Output the (x, y) coordinate of the center of the cell containing the given text.  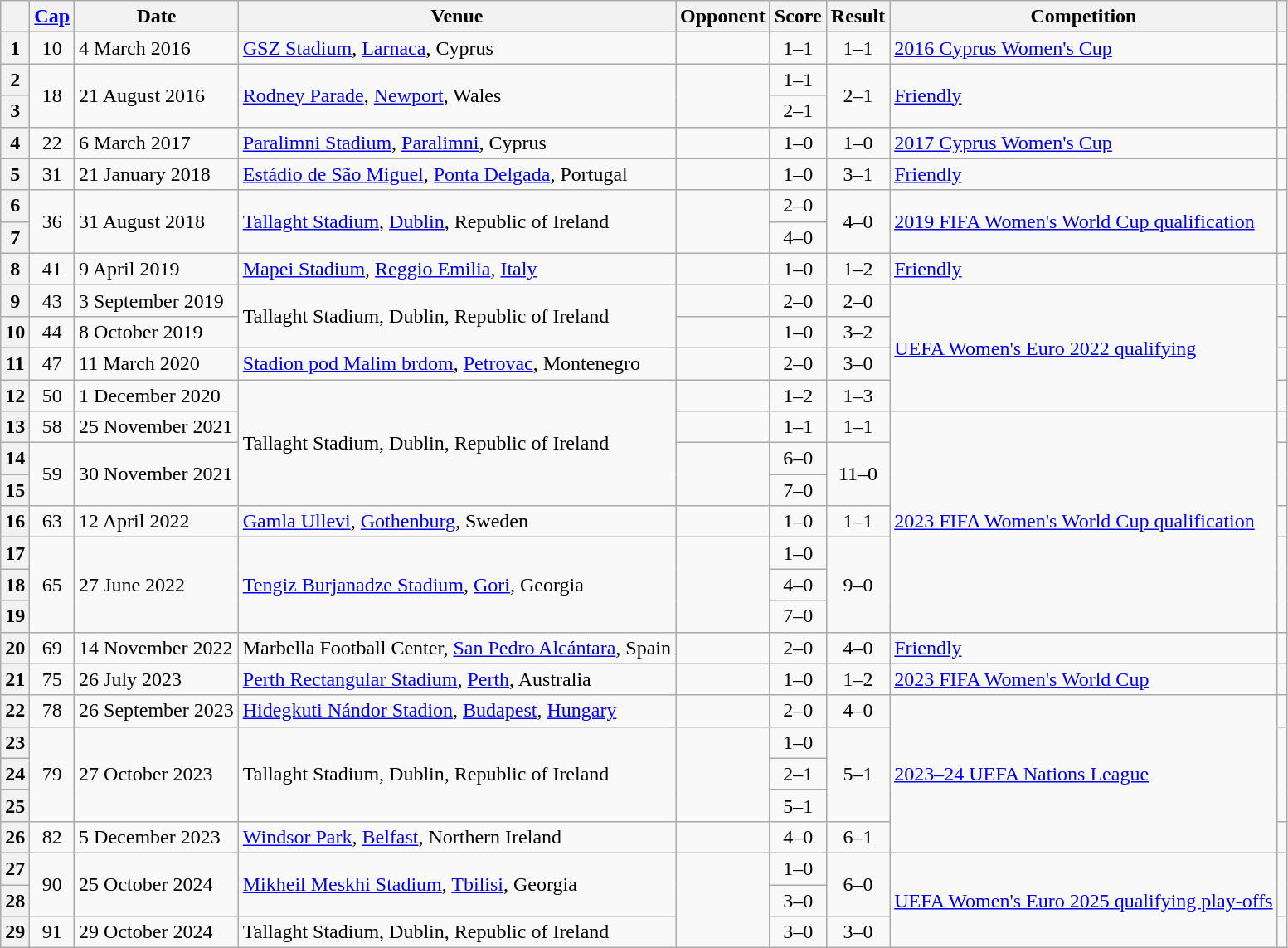
Mikheil Meskhi Stadium, Tbilisi, Georgia (456, 884)
3 (15, 111)
25 (15, 805)
Result (858, 17)
8 October 2019 (157, 332)
Windsor Park, Belfast, Northern Ireland (456, 837)
41 (52, 269)
16 (15, 522)
9–0 (858, 585)
21 August 2016 (157, 95)
3–1 (858, 174)
Marbella Football Center, San Pedro Alcántara, Spain (456, 648)
2023 FIFA Women's World Cup (1083, 679)
15 (15, 490)
1 (15, 48)
24 (15, 774)
Score (798, 17)
44 (52, 332)
7 (15, 237)
Cap (52, 17)
17 (15, 553)
12 April 2022 (157, 522)
27 June 2022 (157, 585)
11–0 (858, 474)
6 (15, 206)
43 (52, 300)
29 (15, 932)
11 March 2020 (157, 363)
90 (52, 884)
Date (157, 17)
6 March 2017 (157, 143)
47 (52, 363)
Venue (456, 17)
Opponent (723, 17)
82 (52, 837)
91 (52, 932)
26 September 2023 (157, 711)
2023 FIFA Women's World Cup qualification (1083, 522)
Stadion pod Malim brdom, Petrovac, Montenegro (456, 363)
75 (52, 679)
13 (15, 427)
3–2 (858, 332)
1–3 (858, 396)
26 (15, 837)
12 (15, 396)
11 (15, 363)
Competition (1083, 17)
19 (15, 616)
26 July 2023 (157, 679)
58 (52, 427)
65 (52, 585)
79 (52, 774)
9 (15, 300)
20 (15, 648)
5 December 2023 (157, 837)
5 (15, 174)
23 (15, 742)
8 (15, 269)
UEFA Women's Euro 2025 qualifying play-offs (1083, 900)
59 (52, 474)
4 (15, 143)
50 (52, 396)
36 (52, 221)
14 (15, 459)
31 August 2018 (157, 221)
Gamla Ullevi, Gothenburg, Sweden (456, 522)
25 November 2021 (157, 427)
14 November 2022 (157, 648)
Paralimni Stadium, Paralimni, Cyprus (456, 143)
GSZ Stadium, Larnaca, Cyprus (456, 48)
31 (52, 174)
UEFA Women's Euro 2022 qualifying (1083, 348)
Hidegkuti Nándor Stadion, Budapest, Hungary (456, 711)
2019 FIFA Women's World Cup qualification (1083, 221)
27 (15, 868)
1 December 2020 (157, 396)
21 January 2018 (157, 174)
9 April 2019 (157, 269)
Estádio de São Miguel, Ponta Delgada, Portugal (456, 174)
3 September 2019 (157, 300)
Rodney Parade, Newport, Wales (456, 95)
25 October 2024 (157, 884)
27 October 2023 (157, 774)
30 November 2021 (157, 474)
69 (52, 648)
21 (15, 679)
63 (52, 522)
2017 Cyprus Women's Cup (1083, 143)
Perth Rectangular Stadium, Perth, Australia (456, 679)
2023–24 UEFA Nations League (1083, 774)
4 March 2016 (157, 48)
6–1 (858, 837)
Tengiz Burjanadze Stadium, Gori, Georgia (456, 585)
28 (15, 900)
2 (15, 80)
Mapei Stadium, Reggio Emilia, Italy (456, 269)
2016 Cyprus Women's Cup (1083, 48)
29 October 2024 (157, 932)
78 (52, 711)
